Extract the (x, y) coordinate from the center of the cell holding the provided text.  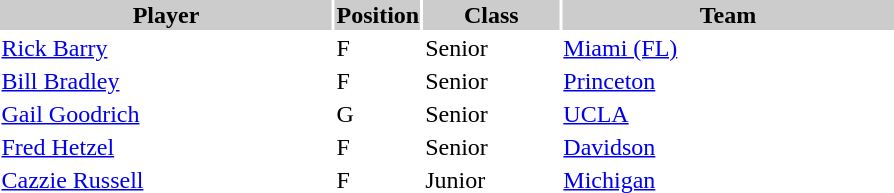
Position (378, 15)
Player (166, 15)
Fred Hetzel (166, 147)
Gail Goodrich (166, 114)
Princeton (728, 81)
Miami (FL) (728, 48)
Class (492, 15)
UCLA (728, 114)
Team (728, 15)
Bill Bradley (166, 81)
Davidson (728, 147)
G (378, 114)
Rick Barry (166, 48)
